For the text-containing cell, return its midpoint in [X, Y] coordinate format. 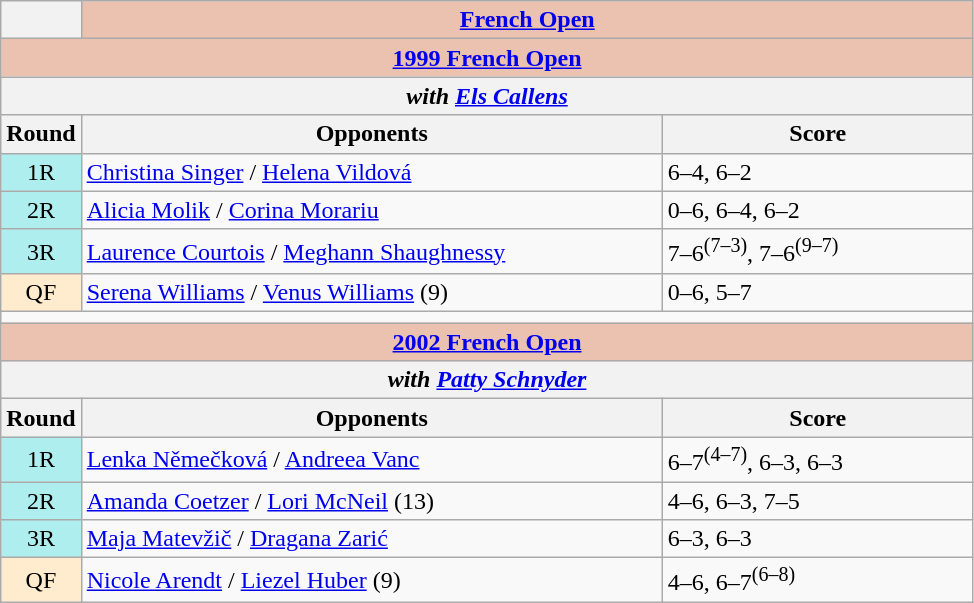
7–6(7–3), 7–6(9–7) [818, 252]
6–3, 6–3 [818, 539]
4–6, 6–3, 7–5 [818, 501]
Lenka Němečková / Andreea Vanc [372, 460]
1999 French Open [488, 58]
Nicole Arendt / Liezel Huber (9) [372, 580]
Maja Matevžič / Dragana Zarić [372, 539]
4–6, 6–7(6–8) [818, 580]
2002 French Open [488, 342]
French Open [527, 20]
Amanda Coetzer / Lori McNeil (13) [372, 501]
with Els Callens [488, 96]
0–6, 6–4, 6–2 [818, 210]
Serena Williams / Venus Williams (9) [372, 293]
6–7(4–7), 6–3, 6–3 [818, 460]
Laurence Courtois / Meghann Shaughnessy [372, 252]
0–6, 5–7 [818, 293]
with Patty Schnyder [488, 380]
Christina Singer / Helena Vildová [372, 172]
6–4, 6–2 [818, 172]
Alicia Molik / Corina Morariu [372, 210]
